Output the [X, Y] coordinate of the center of the cell containing the given text.  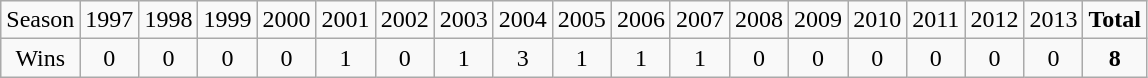
2001 [346, 20]
Season [40, 20]
2000 [286, 20]
2008 [758, 20]
2003 [464, 20]
2004 [522, 20]
2006 [640, 20]
1997 [110, 20]
Total [1115, 20]
3 [522, 58]
2010 [878, 20]
2002 [404, 20]
1999 [228, 20]
8 [1115, 58]
2009 [818, 20]
Wins [40, 58]
2007 [700, 20]
2013 [1054, 20]
2011 [936, 20]
2005 [582, 20]
2012 [994, 20]
1998 [168, 20]
